Extract the [X, Y] coordinate from the center of the cell holding the provided text.  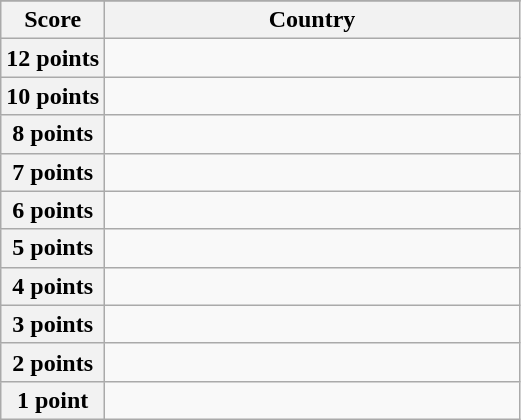
4 points [53, 286]
3 points [53, 324]
12 points [53, 58]
8 points [53, 134]
6 points [53, 210]
2 points [53, 362]
10 points [53, 96]
Country [312, 20]
7 points [53, 172]
1 point [53, 400]
5 points [53, 248]
Score [53, 20]
